Detect which cell encompasses the target text, then output its (X, Y) center coordinate. 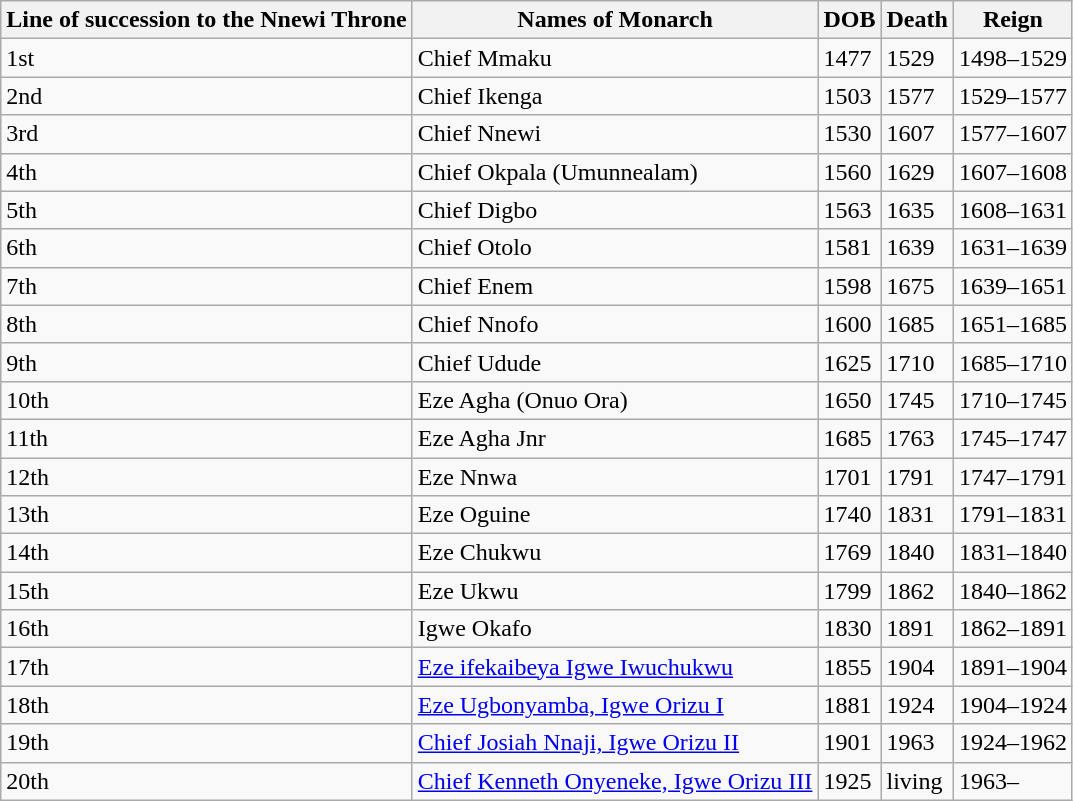
DOB (850, 20)
Eze Agha (Onuo Ora) (615, 400)
4th (207, 172)
19th (207, 743)
1740 (850, 515)
1855 (850, 667)
1577 (917, 96)
Chief Nnewi (615, 134)
1862–1891 (1012, 629)
1st (207, 58)
1639 (917, 248)
living (917, 781)
1477 (850, 58)
1763 (917, 438)
Chief Digbo (615, 210)
Eze Ugbonyamba, Igwe Orizu I (615, 705)
1925 (850, 781)
10th (207, 400)
1924 (917, 705)
1710 (917, 362)
5th (207, 210)
1963– (1012, 781)
1639–1651 (1012, 286)
1577–1607 (1012, 134)
1503 (850, 96)
1651–1685 (1012, 324)
1701 (850, 477)
1631–1639 (1012, 248)
1598 (850, 286)
3rd (207, 134)
Line of succession to the Nnewi Throne (207, 20)
Chief Mmaku (615, 58)
14th (207, 553)
Names of Monarch (615, 20)
1791 (917, 477)
1529 (917, 58)
6th (207, 248)
1881 (850, 705)
20th (207, 781)
1745 (917, 400)
1830 (850, 629)
15th (207, 591)
1891–1904 (1012, 667)
Eze Nnwa (615, 477)
1891 (917, 629)
1901 (850, 743)
11th (207, 438)
1529–1577 (1012, 96)
13th (207, 515)
1924–1962 (1012, 743)
1862 (917, 591)
Eze Oguine (615, 515)
1650 (850, 400)
1498–1529 (1012, 58)
1831 (917, 515)
1791–1831 (1012, 515)
Eze Agha Jnr (615, 438)
Igwe Okafo (615, 629)
1963 (917, 743)
16th (207, 629)
1530 (850, 134)
Chief Josiah Nnaji, Igwe Orizu II (615, 743)
1600 (850, 324)
Reign (1012, 20)
1608–1631 (1012, 210)
1625 (850, 362)
1607–1608 (1012, 172)
Chief Nnofo (615, 324)
Eze Chukwu (615, 553)
1769 (850, 553)
1581 (850, 248)
1904–1924 (1012, 705)
Death (917, 20)
Chief Okpala (Umunnealam) (615, 172)
1563 (850, 210)
1904 (917, 667)
1607 (917, 134)
18th (207, 705)
Eze Ukwu (615, 591)
2nd (207, 96)
1685–1710 (1012, 362)
Eze ifekaibeya Igwe Iwuchukwu (615, 667)
Chief Udude (615, 362)
7th (207, 286)
Chief Otolo (615, 248)
Chief Ikenga (615, 96)
1840–1862 (1012, 591)
8th (207, 324)
1560 (850, 172)
1745–1747 (1012, 438)
12th (207, 477)
17th (207, 667)
9th (207, 362)
1710–1745 (1012, 400)
1747–1791 (1012, 477)
1799 (850, 591)
Chief Kenneth Onyeneke, Igwe Orizu III (615, 781)
1831–1840 (1012, 553)
1840 (917, 553)
1635 (917, 210)
Chief Enem (615, 286)
1675 (917, 286)
1629 (917, 172)
